Detect which cell encompasses the target text, then output its [x, y] center coordinate. 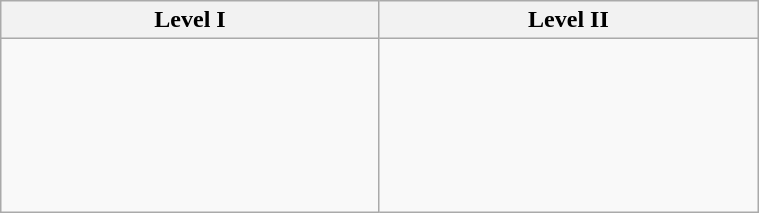
Level II [568, 20]
Level I [190, 20]
